Find where the given text appears and provide that cell's center as (X, Y) coordinate. 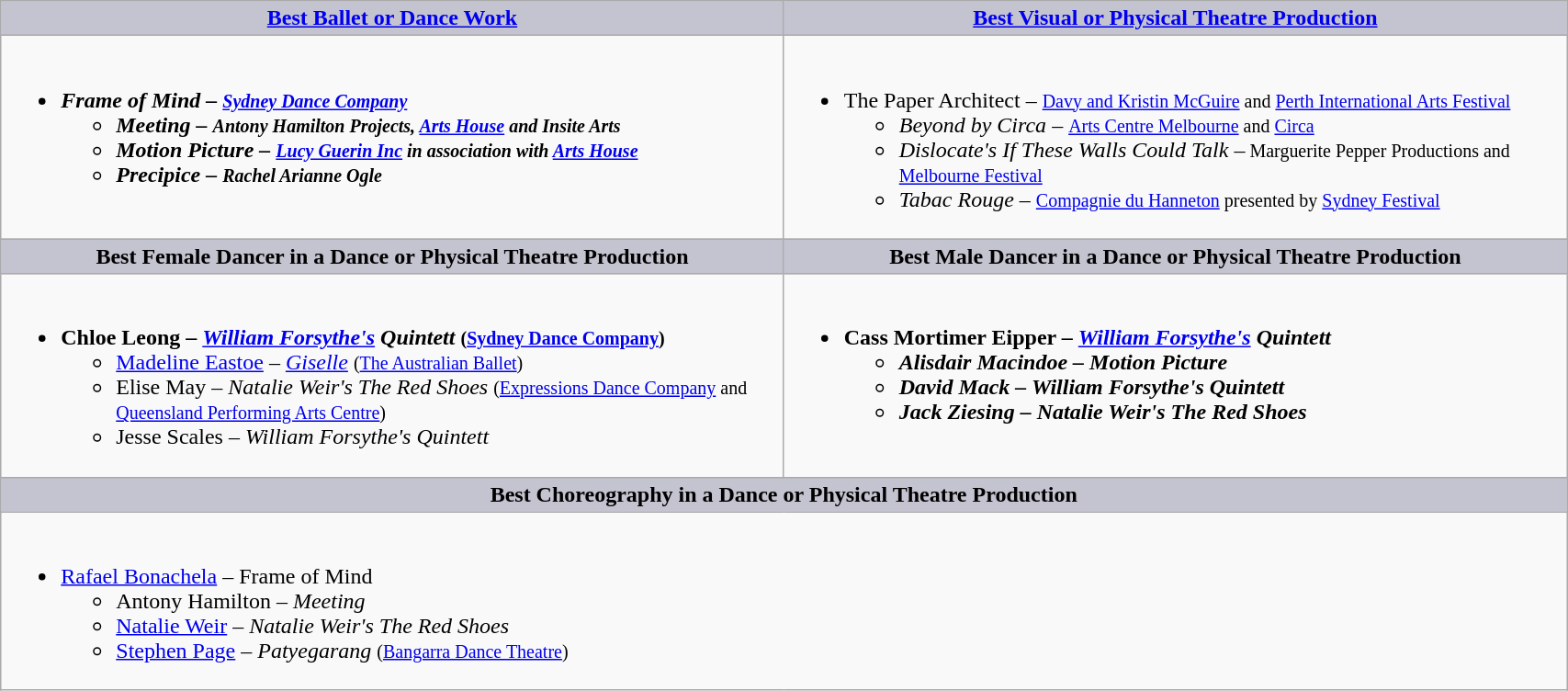
Best Choreography in a Dance or Physical Theatre Production (784, 494)
Best Male Dancer in a Dance or Physical Theatre Production (1175, 256)
Best Ballet or Dance Work (392, 18)
Best Visual or Physical Theatre Production (1175, 18)
Best Female Dancer in a Dance or Physical Theatre Production (392, 256)
